Locate the cell with the specified text and output its (X, Y) center coordinate. 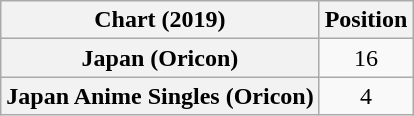
16 (366, 58)
4 (366, 96)
Japan (Oricon) (160, 58)
Japan Anime Singles (Oricon) (160, 96)
Position (366, 20)
Chart (2019) (160, 20)
